Extract the (X, Y) coordinate from the center of the cell holding the provided text.  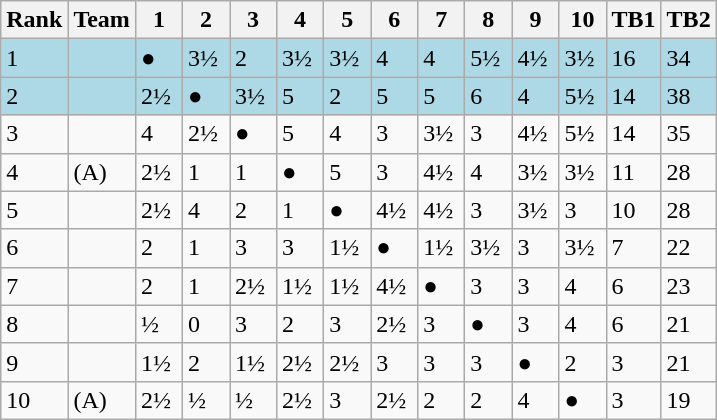
34 (688, 58)
TB2 (688, 20)
Team (102, 20)
11 (634, 172)
16 (634, 58)
19 (688, 400)
35 (688, 134)
23 (688, 286)
22 (688, 248)
Rank (34, 20)
38 (688, 96)
TB1 (634, 20)
0 (206, 324)
